Search for the cell housing the specified text and yield its [X, Y] center coordinate. 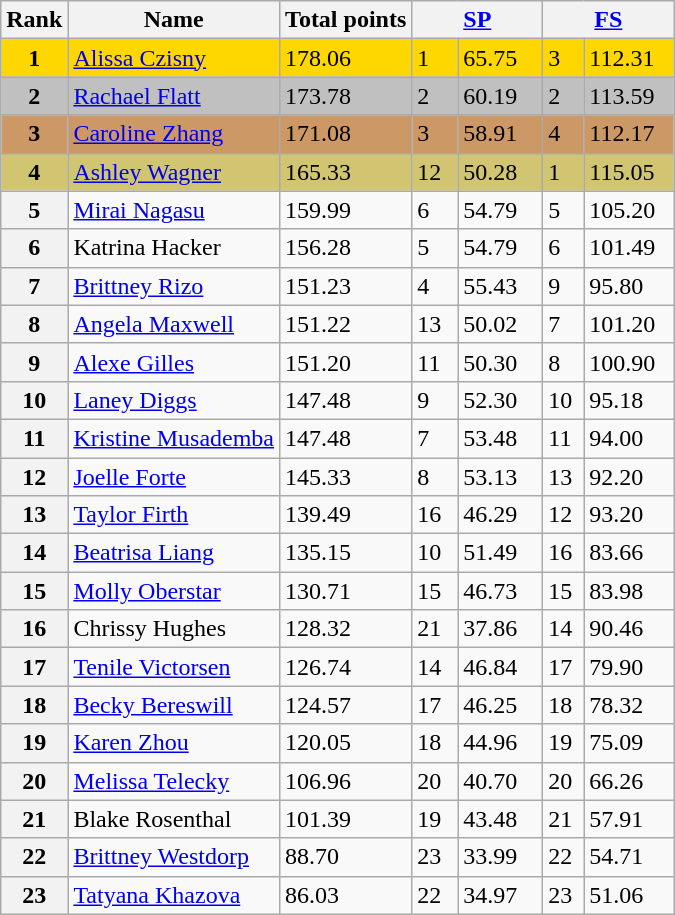
112.17 [629, 134]
90.46 [629, 629]
Ashley Wagner [174, 172]
54.71 [629, 857]
53.13 [500, 477]
60.19 [500, 96]
53.48 [500, 438]
Angela Maxwell [174, 324]
FS [608, 20]
106.96 [346, 781]
46.25 [500, 705]
Melissa Telecky [174, 781]
151.22 [346, 324]
178.06 [346, 58]
126.74 [346, 667]
79.90 [629, 667]
Molly Oberstar [174, 591]
94.00 [629, 438]
151.20 [346, 362]
40.70 [500, 781]
Alissa Czisny [174, 58]
Caroline Zhang [174, 134]
Blake Rosenthal [174, 819]
115.05 [629, 172]
65.75 [500, 58]
75.09 [629, 743]
101.20 [629, 324]
135.15 [346, 553]
159.99 [346, 210]
101.49 [629, 248]
51.49 [500, 553]
101.39 [346, 819]
83.66 [629, 553]
Tatyana Khazova [174, 895]
Taylor Firth [174, 515]
92.20 [629, 477]
44.96 [500, 743]
83.98 [629, 591]
139.49 [346, 515]
Chrissy Hughes [174, 629]
Karen Zhou [174, 743]
113.59 [629, 96]
Brittney Rizo [174, 286]
86.03 [346, 895]
88.70 [346, 857]
Laney Diggs [174, 400]
Kristine Musademba [174, 438]
120.05 [346, 743]
95.18 [629, 400]
Alexe Gilles [174, 362]
52.30 [500, 400]
156.28 [346, 248]
57.91 [629, 819]
95.80 [629, 286]
105.20 [629, 210]
Total points [346, 20]
93.20 [629, 515]
151.23 [346, 286]
50.02 [500, 324]
Becky Bereswill [174, 705]
58.91 [500, 134]
55.43 [500, 286]
173.78 [346, 96]
Beatrisa Liang [174, 553]
Rank [34, 20]
Katrina Hacker [174, 248]
Rachael Flatt [174, 96]
33.99 [500, 857]
100.90 [629, 362]
46.84 [500, 667]
165.33 [346, 172]
37.86 [500, 629]
Brittney Westdorp [174, 857]
Mirai Nagasu [174, 210]
46.29 [500, 515]
43.48 [500, 819]
Tenile Victorsen [174, 667]
112.31 [629, 58]
145.33 [346, 477]
Name [174, 20]
50.30 [500, 362]
128.32 [346, 629]
51.06 [629, 895]
SP [478, 20]
34.97 [500, 895]
78.32 [629, 705]
66.26 [629, 781]
130.71 [346, 591]
Joelle Forte [174, 477]
50.28 [500, 172]
171.08 [346, 134]
46.73 [500, 591]
124.57 [346, 705]
